Provide the [X, Y] coordinate of the cell's center where the given text is located.  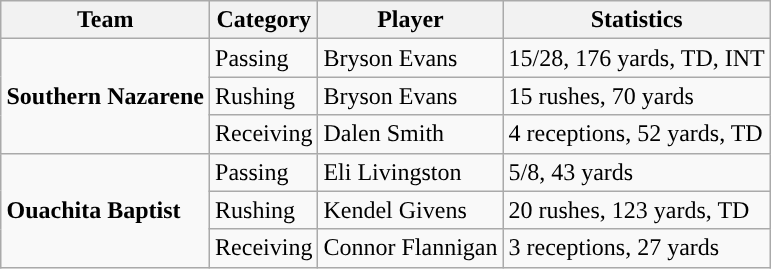
Statistics [636, 20]
15/28, 176 yards, TD, INT [636, 58]
Ouachita Baptist [106, 210]
Kendel Givens [410, 210]
Eli Livingston [410, 172]
Connor Flannigan [410, 248]
5/8, 43 yards [636, 172]
3 receptions, 27 yards [636, 248]
Southern Nazarene [106, 96]
Category [264, 20]
4 receptions, 52 yards, TD [636, 134]
Player [410, 20]
15 rushes, 70 yards [636, 96]
Team [106, 20]
Dalen Smith [410, 134]
20 rushes, 123 yards, TD [636, 210]
